Scan for the cell matching the given text and deliver its (x, y) coordinate at center. 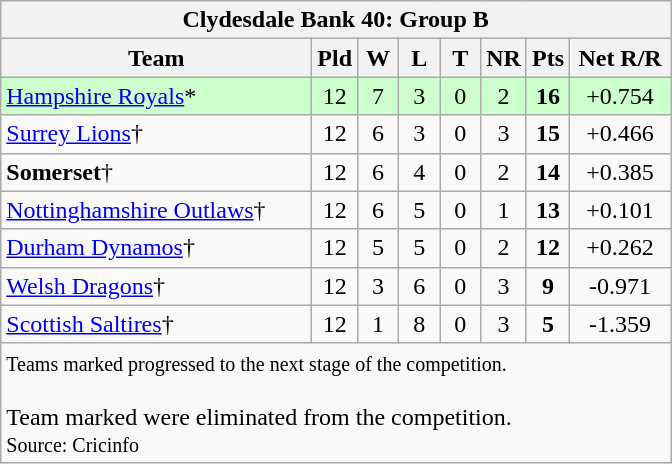
+0.466 (620, 134)
Team (156, 58)
13 (548, 210)
NR (504, 58)
Nottinghamshire Outlaws† (156, 210)
+0.101 (620, 210)
Somerset† (156, 172)
9 (548, 286)
L (420, 58)
T (460, 58)
15 (548, 134)
Durham Dynamos† (156, 248)
4 (420, 172)
7 (378, 96)
Welsh Dragons† (156, 286)
8 (420, 324)
W (378, 58)
14 (548, 172)
-1.359 (620, 324)
Pld (335, 58)
16 (548, 96)
Scottish Saltires† (156, 324)
Clydesdale Bank 40: Group B (336, 20)
Net R/R (620, 58)
Pts (548, 58)
Hampshire Royals* (156, 96)
+0.754 (620, 96)
Surrey Lions† (156, 134)
Teams marked progressed to the next stage of the competition.Team marked were eliminated from the competition.Source: Cricinfo (336, 402)
+0.385 (620, 172)
-0.971 (620, 286)
+0.262 (620, 248)
